Identify which cell holds the provided text, then report its (x, y) central coordinate. 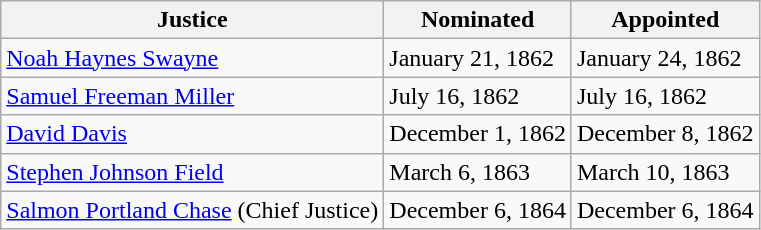
March 10, 1863 (665, 172)
Justice (192, 20)
Samuel Freeman Miller (192, 96)
March 6, 1863 (478, 172)
December 1, 1862 (478, 134)
January 21, 1862 (478, 58)
December 8, 1862 (665, 134)
Nominated (478, 20)
Salmon Portland Chase (Chief Justice) (192, 210)
Noah Haynes Swayne (192, 58)
Stephen Johnson Field (192, 172)
Appointed (665, 20)
David Davis (192, 134)
January 24, 1862 (665, 58)
